Capture the cell that displays the provided text and extract its (X, Y) central coordinate. 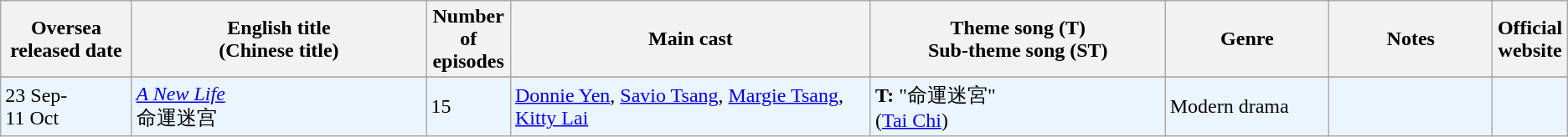
23 Sep- 11 Oct (66, 107)
Official website (1529, 39)
English title (Chinese title) (279, 39)
Genre (1246, 39)
Theme song (T) Sub-theme song (ST) (1018, 39)
Modern drama (1246, 107)
Number of episodes (469, 39)
Main cast (690, 39)
A New Life 命運迷宫 (279, 107)
Oversea released date (66, 39)
15 (469, 107)
Notes (1411, 39)
T: "命運迷宮" (Tai Chi) (1018, 107)
Donnie Yen, Savio Tsang, Margie Tsang, Kitty Lai (690, 107)
